From the cell containing the given text, extract its center point as [x, y] coordinate. 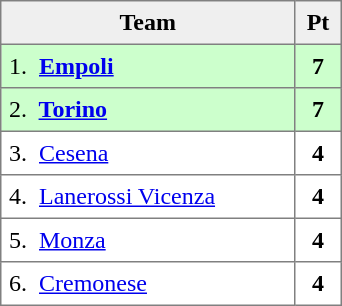
Pt [318, 23]
Team [148, 23]
1. Empoli [148, 66]
6. Cremonese [148, 284]
3. Cesena [148, 153]
4. Lanerossi Vicenza [148, 197]
5. Monza [148, 240]
2. Torino [148, 110]
